Search for the cell housing the specified text and yield its (x, y) center coordinate. 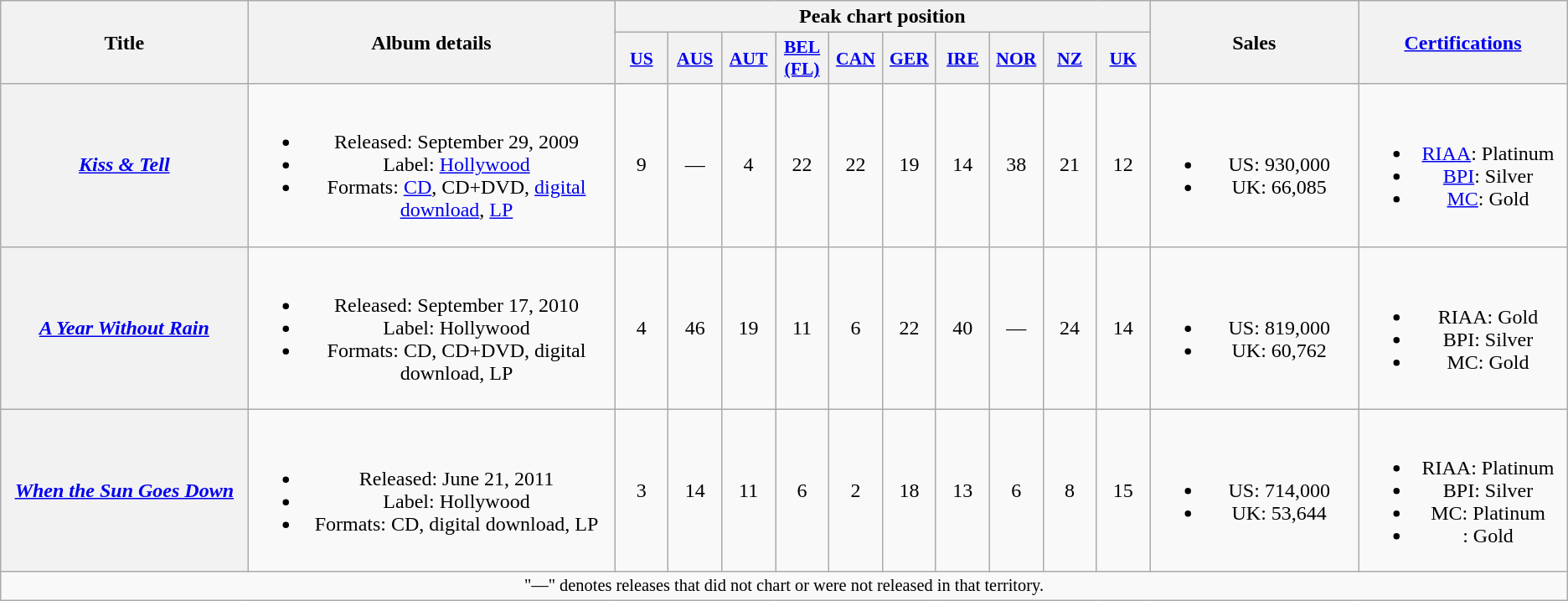
46 (695, 328)
RIAA: PlatinumBPI: SilverMC: Platinum: Gold (1462, 490)
IRE (962, 59)
40 (962, 328)
Title (124, 42)
21 (1070, 165)
NOR (1016, 59)
GER (909, 59)
RIAA: GoldBPI: SilverMC: Gold (1462, 328)
12 (1123, 165)
US: 714,000UK: 53,644 (1255, 490)
RIAA: PlatinumBPI: SilverMC: Gold (1462, 165)
Certifications (1462, 42)
2 (855, 490)
AUS (695, 59)
38 (1016, 165)
CAN (855, 59)
Released: September 17, 2010Label: HollywoodFormats: CD, CD+DVD, digital download, LP (431, 328)
A Year Without Rain (124, 328)
US (642, 59)
AUT (749, 59)
Released: June 21, 2011Label: HollywoodFormats: CD, digital download, LP (431, 490)
BEL (FL) (802, 59)
24 (1070, 328)
Kiss & Tell (124, 165)
Peak chart position (883, 17)
When the Sun Goes Down (124, 490)
15 (1123, 490)
"—" denotes releases that did not chart or were not released in that territory. (784, 586)
3 (642, 490)
US: 930,000UK: 66,085 (1255, 165)
Album details (431, 42)
Sales (1255, 42)
NZ (1070, 59)
US: 819,000UK: 60,762 (1255, 328)
9 (642, 165)
18 (909, 490)
13 (962, 490)
Released: September 29, 2009Label: HollywoodFormats: CD, CD+DVD, digital download, LP (431, 165)
8 (1070, 490)
UK (1123, 59)
